Scan for the cell matching the given text and deliver its (X, Y) coordinate at center. 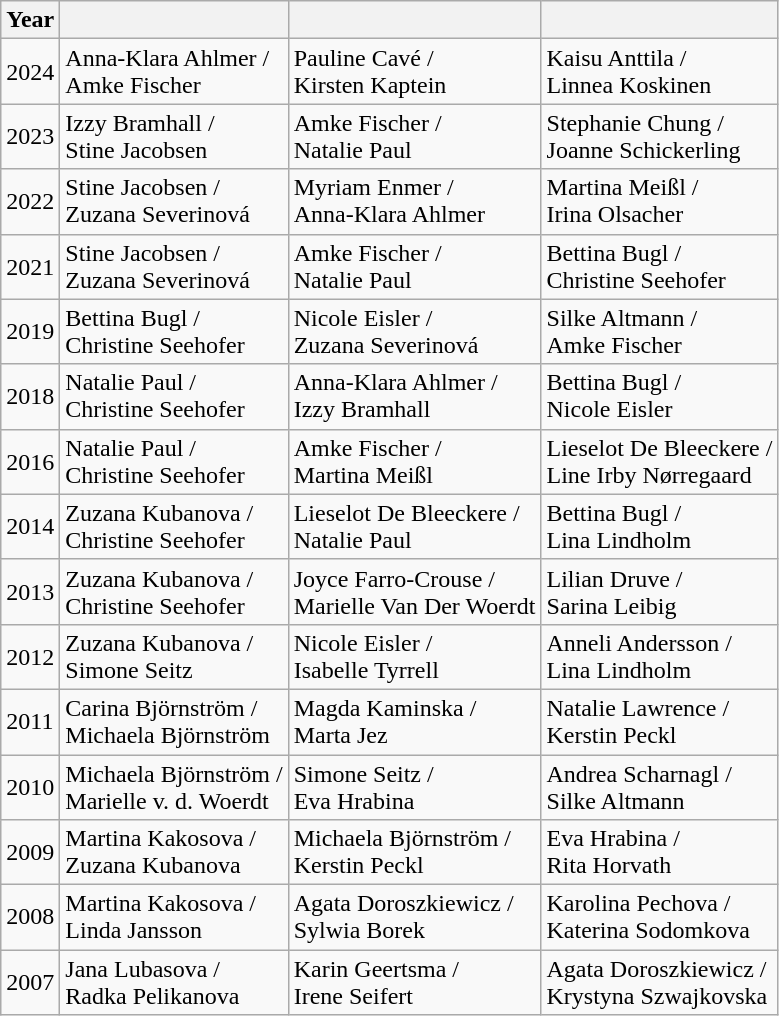
2022 (30, 202)
Zuzana Kubanova /Simone Seitz (174, 656)
Lieselot De Bleeckere /Line Irby Nørregaard (660, 462)
Natalie Lawrence /Kerstin Peckl (660, 722)
Michaela Björnström /Kerstin Peckl (414, 852)
2009 (30, 852)
Anna-Klara Ahlmer /Izzy Bramhall (414, 396)
2013 (30, 592)
Bettina Bugl /Nicole Eisler (660, 396)
2011 (30, 722)
Silke Altmann /Amke Fischer (660, 332)
Anna-Klara Ahlmer /Amke Fischer (174, 72)
Anneli Andersson /Lina Lindholm (660, 656)
2018 (30, 396)
Bettina Bugl /Lina Lindholm (660, 526)
Amke Fischer /Martina Meißl (414, 462)
Year (30, 20)
Izzy Bramhall /Stine Jacobsen (174, 136)
Carina Björnström /Michaela Björnström (174, 722)
Jana Lubasova /Radka Pelikanova (174, 982)
2023 (30, 136)
2021 (30, 266)
Eva Hrabina /Rita Horvath (660, 852)
Martina Kakosova /Zuzana Kubanova (174, 852)
Kaisu Anttila /Linnea Koskinen (660, 72)
Agata Doroszkiewicz /Krystyna Szwajkovska (660, 982)
2010 (30, 786)
Simone Seitz /Eva Hrabina (414, 786)
2024 (30, 72)
Magda Kaminska /Marta Jez (414, 722)
Joyce Farro-Crouse /Marielle Van Der Woerdt (414, 592)
Martina Meißl /Irina Olsacher (660, 202)
Myriam Enmer /Anna-Klara Ahlmer (414, 202)
Nicole Eisler /Isabelle Tyrrell (414, 656)
Lilian Druve /Sarina Leibig (660, 592)
Martina Kakosova /Linda Jansson (174, 918)
Lieselot De Bleeckere /Natalie Paul (414, 526)
2016 (30, 462)
Nicole Eisler /Zuzana Severinová (414, 332)
Andrea Scharnagl /Silke Altmann (660, 786)
Pauline Cavé /Kirsten Kaptein (414, 72)
Karin Geertsma /Irene Seifert (414, 982)
2014 (30, 526)
Agata Doroszkiewicz /Sylwia Borek (414, 918)
Karolina Pechova /Katerina Sodomkova (660, 918)
Stephanie Chung /Joanne Schickerling (660, 136)
Michaela Björnström /Marielle v. d. Woerdt (174, 786)
2008 (30, 918)
2007 (30, 982)
2012 (30, 656)
2019 (30, 332)
